Pinpoint the cell where the given text exists, returning its (x, y) midpoint coordinate. 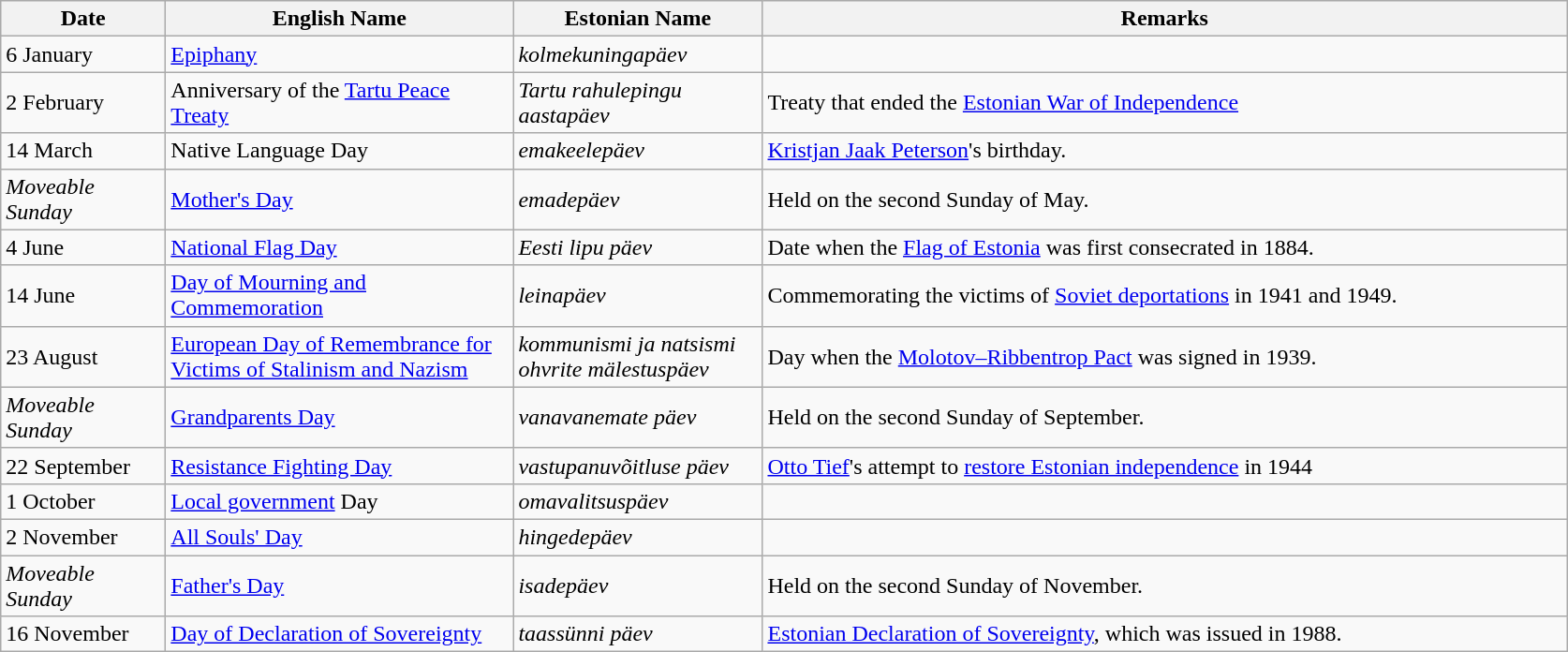
emadepäev (638, 199)
Anniversary of the Tartu Peace Treaty (339, 103)
Day of Mourning and Commemoration (339, 296)
Epiphany (339, 54)
Estonian Declaration of Sovereignty, which was issued in 1988. (1165, 634)
Mother's Day (339, 199)
All Souls' Day (339, 537)
Commemorating the victims of Soviet deportations in 1941 and 1949. (1165, 296)
hingedepäev (638, 537)
2 November (83, 537)
Estonian Name (638, 19)
Father's Day (339, 585)
Tartu rahulepingu aastapäev (638, 103)
Held on the second Sunday of November. (1165, 585)
Resistance Fighting Day (339, 466)
omavalitsuspäev (638, 501)
1 October (83, 501)
Eesti lipu päev (638, 247)
14 June (83, 296)
emakeelepäev (638, 151)
Otto Tief's attempt to restore Estonian independence in 1944 (1165, 466)
Held on the second Sunday of September. (1165, 418)
Grandparents Day (339, 418)
22 September (83, 466)
16 November (83, 634)
Day when the Molotov–Ribbentrop Pact was signed in 1939. (1165, 356)
European Day of Remembrance for Victims of Stalinism and Nazism (339, 356)
isadepäev (638, 585)
Kristjan Jaak Peterson's birthday. (1165, 151)
taassünni päev (638, 634)
kolmekuningapäev (638, 54)
2 February (83, 103)
23 August (83, 356)
National Flag Day (339, 247)
English Name (339, 19)
vastupanuvõitluse päev (638, 466)
kommunismi ja natsismi ohvrite mälestuspäev (638, 356)
vanavanemate päev (638, 418)
Remarks (1165, 19)
Native Language Day (339, 151)
Held on the second Sunday of May. (1165, 199)
Treaty that ended the Estonian War of Independence (1165, 103)
4 June (83, 247)
Day of Declaration of Sovereignty (339, 634)
14 March (83, 151)
leinapäev (638, 296)
6 January (83, 54)
Date (83, 19)
Local government Day (339, 501)
Date when the Flag of Estonia was first consecrated in 1884. (1165, 247)
